Detect which cell encompasses the target text, then output its (X, Y) center coordinate. 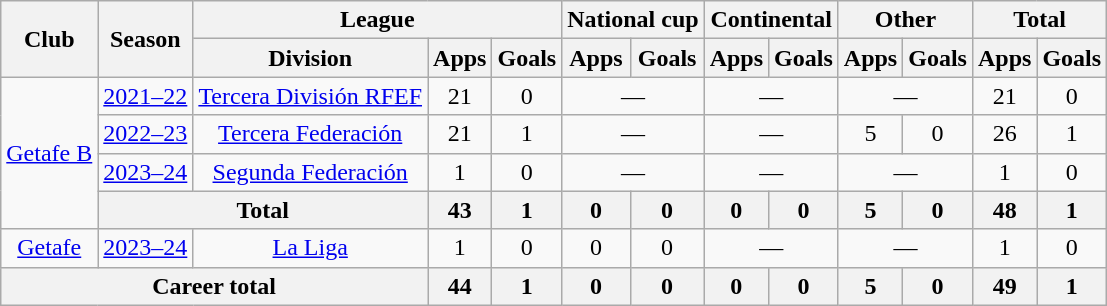
Tercera División RFEF (310, 96)
Getafe B (50, 153)
Getafe (50, 248)
48 (1004, 210)
League (378, 20)
49 (1004, 286)
2021–22 (146, 96)
43 (460, 210)
Tercera Federación (310, 134)
La Liga (310, 248)
2022–23 (146, 134)
Season (146, 39)
Club (50, 39)
Continental (771, 20)
Segunda Federación (310, 172)
National cup (633, 20)
26 (1004, 134)
Division (310, 58)
Other (905, 20)
44 (460, 286)
Career total (214, 286)
